Scan for the cell matching the given text and deliver its [X, Y] coordinate at center. 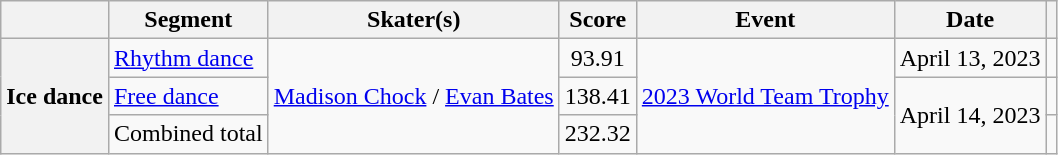
Madison Chock / Evan Bates [414, 96]
Event [765, 20]
2023 World Team Trophy [765, 96]
Rhythm dance [188, 58]
April 13, 2023 [970, 58]
April 14, 2023 [970, 115]
Segment [188, 20]
Free dance [188, 96]
93.91 [598, 58]
Skater(s) [414, 20]
232.32 [598, 134]
Date [970, 20]
Ice dance [55, 96]
Combined total [188, 134]
Score [598, 20]
138.41 [598, 96]
